Provide the [X, Y] coordinate of the cell's center where the given text is located.  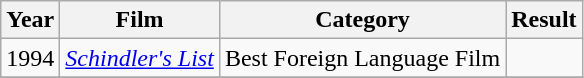
Film [140, 20]
Best Foreign Language Film [362, 58]
Schindler's List [140, 58]
1994 [30, 58]
Year [30, 20]
Result [544, 20]
Category [362, 20]
